Return (x, y) of the center of cell containing provided text 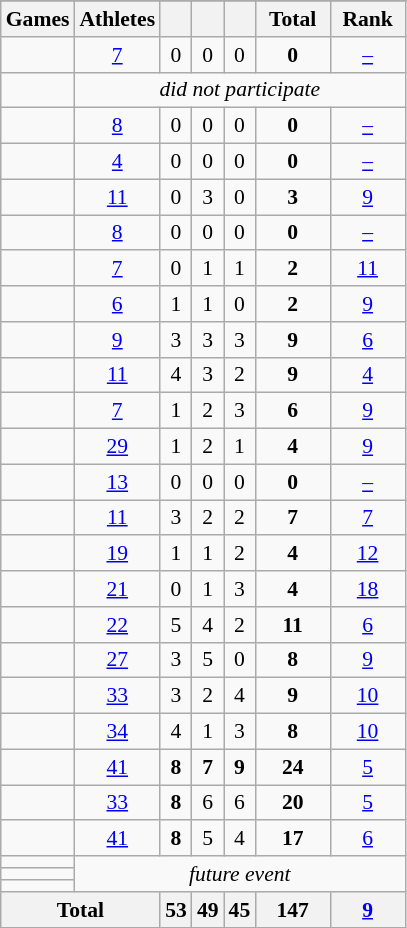
17 (292, 839)
45 (240, 910)
Games (38, 19)
18 (368, 589)
21 (117, 589)
future event (240, 874)
19 (117, 554)
20 (292, 803)
29 (117, 447)
Athletes (117, 19)
did not participate (240, 90)
34 (117, 732)
Rank (368, 19)
13 (117, 482)
27 (117, 660)
53 (176, 910)
12 (368, 554)
147 (292, 910)
24 (292, 767)
49 (208, 910)
22 (117, 625)
